Search for the cell housing the specified text and yield its (x, y) center coordinate. 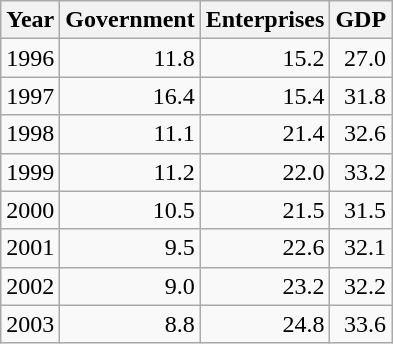
15.4 (265, 96)
32.6 (361, 134)
Enterprises (265, 20)
Year (30, 20)
1997 (30, 96)
Government (130, 20)
GDP (361, 20)
23.2 (265, 286)
2003 (30, 324)
27.0 (361, 58)
22.6 (265, 248)
31.5 (361, 210)
1999 (30, 172)
11.1 (130, 134)
15.2 (265, 58)
2002 (30, 286)
1998 (30, 134)
11.2 (130, 172)
11.8 (130, 58)
9.5 (130, 248)
31.8 (361, 96)
16.4 (130, 96)
9.0 (130, 286)
33.6 (361, 324)
2001 (30, 248)
24.8 (265, 324)
8.8 (130, 324)
32.2 (361, 286)
10.5 (130, 210)
2000 (30, 210)
33.2 (361, 172)
32.1 (361, 248)
21.4 (265, 134)
22.0 (265, 172)
21.5 (265, 210)
1996 (30, 58)
